Identify which cell holds the provided text, then report its (x, y) central coordinate. 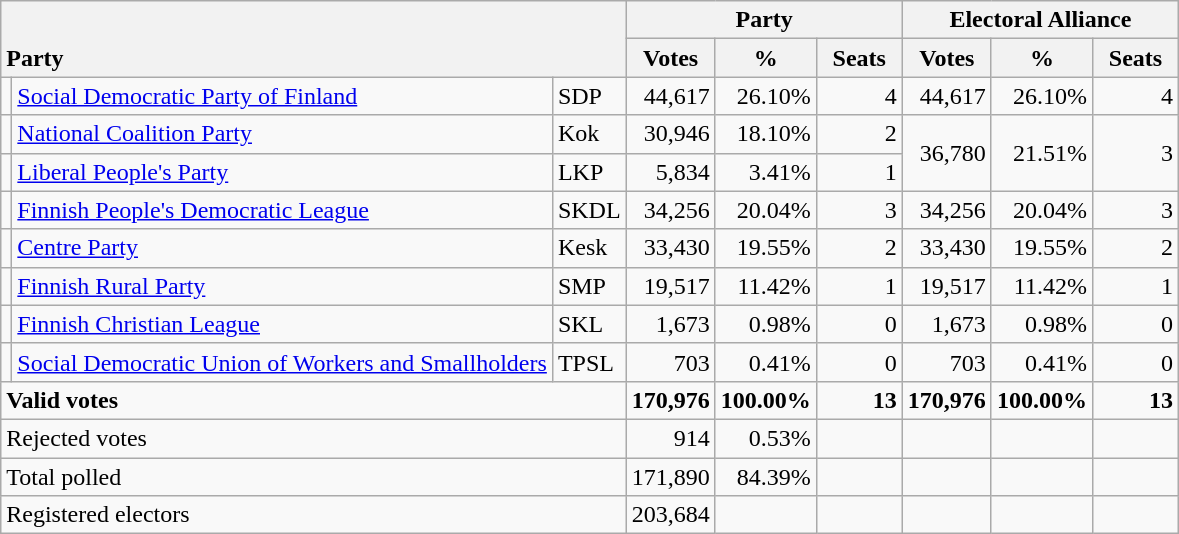
Finnish Rural Party (282, 286)
203,684 (670, 515)
36,780 (946, 153)
Kesk (589, 248)
SKDL (589, 210)
18.10% (766, 134)
Social Democratic Party of Finland (282, 96)
3.41% (766, 172)
SDP (589, 96)
National Coalition Party (282, 134)
Electoral Alliance (1040, 20)
Valid votes (314, 400)
84.39% (766, 477)
Total polled (314, 477)
Liberal People's Party (282, 172)
30,946 (670, 134)
LKP (589, 172)
TPSL (589, 362)
Social Democratic Union of Workers and Smallholders (282, 362)
21.51% (1042, 153)
Rejected votes (314, 438)
Registered electors (314, 515)
Finnish People's Democratic League (282, 210)
Kok (589, 134)
914 (670, 438)
SMP (589, 286)
SKL (589, 324)
Centre Party (282, 248)
0.53% (766, 438)
171,890 (670, 477)
5,834 (670, 172)
Finnish Christian League (282, 324)
